For the text-containing cell, return its midpoint in (X, Y) coordinate format. 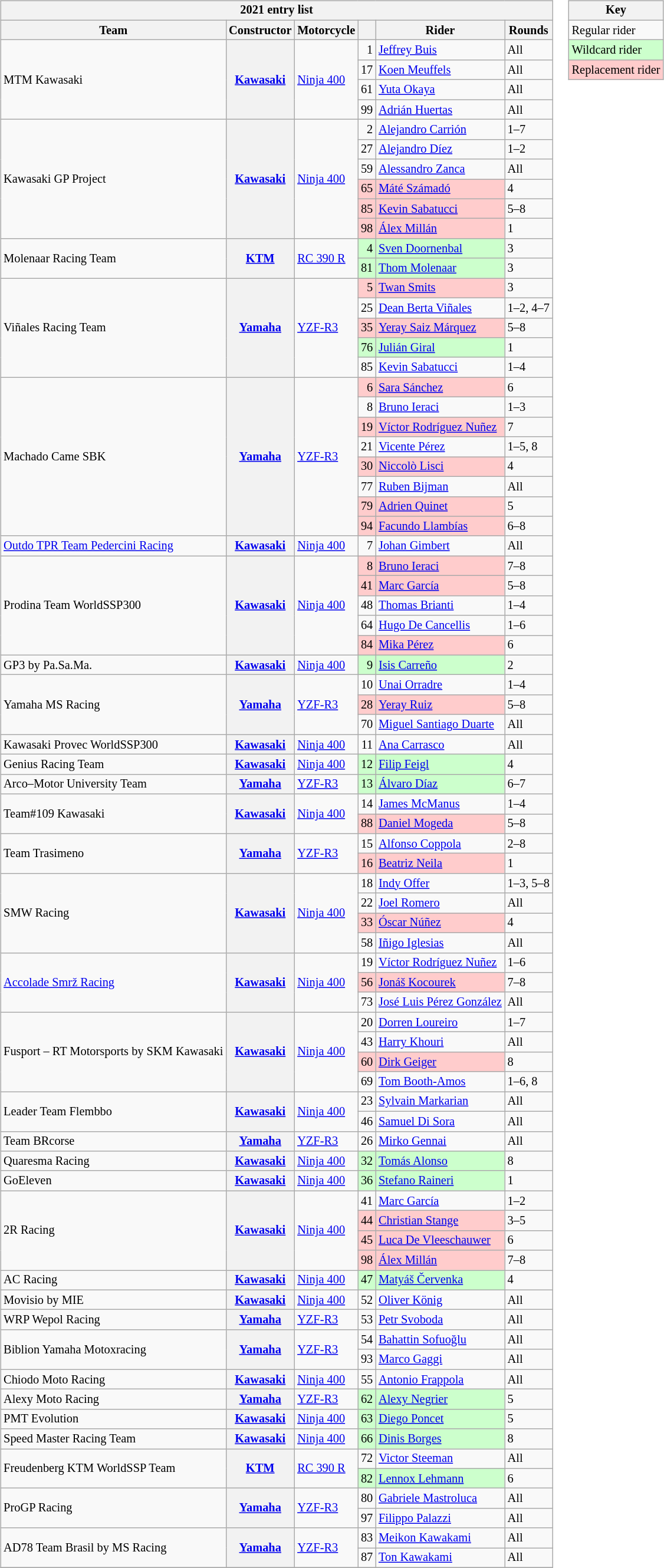
79 (367, 506)
Beatriz Neila (440, 864)
Alexy Moto Racing (113, 1399)
Viñales Racing Team (113, 328)
Arco–Motor University Team (113, 784)
Johan Gimbert (440, 546)
55 (367, 1379)
Yeray Ruiz (440, 705)
46 (367, 1121)
Alexy Negrier (440, 1399)
Twan Smits (440, 288)
ProGP Racing (113, 1508)
Marco Gaggi (440, 1359)
PMT Evolution (113, 1419)
Kawasaki GP Project (113, 179)
1–3, 5–8 (528, 884)
59 (367, 169)
Fusport – RT Motorsports by SKM Kawasaki (113, 1052)
Meikon Kawakami (440, 1538)
Koen Meuffels (440, 70)
Dean Berta Viñales (440, 308)
José Luis Pérez González (440, 1002)
Kawasaki Provec WorldSSP300 (113, 745)
Yamaha MS Racing (113, 705)
Alejandro Carrión (440, 130)
45 (367, 1240)
81 (367, 268)
Ana Carrasco (440, 745)
33 (367, 923)
Molenaar Racing Team (113, 258)
Álvaro Díaz (440, 784)
Jeffrey Buis (440, 50)
Thomas Brianti (440, 605)
Tomás Alonso (440, 1161)
Freudenberg KTM WorldSSP Team (113, 1469)
Thom Molenaar (440, 268)
44 (367, 1221)
17 (367, 70)
Harry Khouri (440, 1042)
2R Racing (113, 1231)
72 (367, 1459)
83 (367, 1538)
Replacement rider (616, 70)
6–8 (528, 526)
Sven Doornenbal (440, 249)
20 (367, 1022)
Dirk Geiger (440, 1062)
70 (367, 724)
Machado Came SBK (113, 456)
58 (367, 943)
Sara Sánchez (440, 387)
65 (367, 189)
Gabriele Mastroluca (440, 1498)
Genius Racing Team (113, 765)
Team BRcorse (113, 1141)
Ton Kawakami (440, 1558)
97 (367, 1518)
56 (367, 983)
Alfonso Coppola (440, 844)
47 (367, 1280)
1–3 (528, 407)
66 (367, 1439)
82 (367, 1478)
Outdo TPR Team Pedercini Racing (113, 546)
Oliver König (440, 1300)
Christian Stange (440, 1221)
30 (367, 467)
Unai Orradre (440, 685)
Dinis Borges (440, 1439)
1–6, 8 (528, 1082)
Vicente Pérez (440, 447)
GP3 by Pa.Sa.Ma. (113, 665)
Biblion Yamaha Motoxracing (113, 1350)
60 (367, 1062)
36 (367, 1181)
WRP Wepol Racing (113, 1320)
AD78 Team Brasil by MS Racing (113, 1548)
28 (367, 705)
Isis Carreño (440, 665)
62 (367, 1399)
Máté Számadó (440, 189)
Ruben Bijman (440, 486)
6–7 (528, 784)
Joel Romero (440, 903)
Filippo Palazzi (440, 1518)
22 (367, 903)
Quaresma Racing (113, 1161)
Bahattin Sofuoğlu (440, 1340)
Tom Booth-Amos (440, 1082)
2–8 (528, 844)
Chiodo Moto Racing (113, 1379)
James McManus (440, 804)
Lennox Lehmann (440, 1478)
27 (367, 149)
Sylvain Markarian (440, 1102)
Speed Master Racing Team (113, 1439)
32 (367, 1161)
Jonáš Kocourek (440, 983)
GoEleven (113, 1181)
3–5 (528, 1221)
12 (367, 765)
15 (367, 844)
63 (367, 1419)
Stefano Raineri (440, 1181)
Niccolò Lisci (440, 467)
18 (367, 884)
Regular rider (616, 30)
Luca De Vleeschauwer (440, 1240)
Alejandro Díez (440, 149)
MTM Kawasaki (113, 80)
Mika Pérez (440, 645)
25 (367, 308)
10 (367, 685)
Daniel Mogeda (440, 824)
1–5, 8 (528, 447)
52 (367, 1300)
54 (367, 1340)
Accolade Smrž Racing (113, 982)
64 (367, 625)
Facundo Llambías (440, 526)
80 (367, 1498)
14 (367, 804)
Yuta Okaya (440, 90)
Constructor (260, 30)
Rider (440, 30)
SMW Racing (113, 914)
21 (367, 447)
Iñigo Iglesias (440, 943)
Samuel Di Sora (440, 1121)
2021 entry list (277, 11)
Mirko Gennai (440, 1141)
11 (367, 745)
Movisio by MIE (113, 1300)
9 (367, 665)
Leader Team Flembbo (113, 1112)
53 (367, 1320)
Petr Svoboda (440, 1320)
Filip Feigl (440, 765)
Team#109 Kawasaki (113, 813)
Julián Giral (440, 348)
Wildcard rider (616, 50)
Antonio Frappola (440, 1379)
94 (367, 526)
48 (367, 605)
84 (367, 645)
13 (367, 784)
Dorren Loureiro (440, 1022)
23 (367, 1102)
26 (367, 1141)
35 (367, 328)
43 (367, 1042)
Hugo De Cancellis (440, 625)
99 (367, 110)
69 (367, 1082)
Motorcycle (326, 30)
Adrien Quinet (440, 506)
Key (616, 11)
Miguel Santiago Duarte (440, 724)
73 (367, 1002)
Matyáš Červenka (440, 1280)
Indy Offer (440, 884)
77 (367, 486)
Prodina Team WorldSSP300 (113, 605)
Team Trasimeno (113, 854)
76 (367, 348)
61 (367, 90)
Rounds (528, 30)
Yeray Saiz Márquez (440, 328)
88 (367, 824)
87 (367, 1558)
AC Racing (113, 1280)
16 (367, 864)
Team (113, 30)
Diego Poncet (440, 1419)
Alessandro Zanca (440, 169)
Adrián Huertas (440, 110)
93 (367, 1359)
1–2, 4–7 (528, 308)
Victor Steeman (440, 1459)
Óscar Núñez (440, 923)
